Extract the (X, Y) coordinate from the center of the cell holding the provided text.  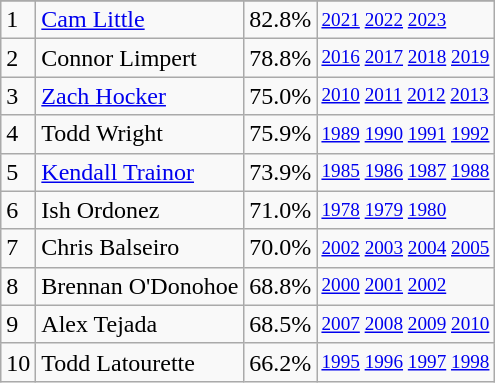
2021 2022 2023 (406, 20)
10 (18, 362)
Alex Tejada (140, 324)
7 (18, 248)
71.0% (280, 210)
2007 2008 2009 2010 (406, 324)
1 (18, 20)
78.8% (280, 58)
73.9% (280, 172)
Brennan O'Donohoe (140, 286)
75.9% (280, 134)
68.8% (280, 286)
1985 1986 1987 1988 (406, 172)
Zach Hocker (140, 96)
2016 2017 2018 2019 (406, 58)
82.8% (280, 20)
2000 2001 2002 (406, 286)
2002 2003 2004 2005 (406, 248)
75.0% (280, 96)
2010 2011 2012 2013 (406, 96)
68.5% (280, 324)
70.0% (280, 248)
5 (18, 172)
1995 1996 1997 1998 (406, 362)
Todd Wright (140, 134)
2 (18, 58)
8 (18, 286)
4 (18, 134)
Kendall Trainor (140, 172)
Cam Little (140, 20)
6 (18, 210)
Connor Limpert (140, 58)
9 (18, 324)
Ish Ordonez (140, 210)
Chris Balseiro (140, 248)
1989 1990 1991 1992 (406, 134)
3 (18, 96)
Todd Latourette (140, 362)
66.2% (280, 362)
1978 1979 1980 (406, 210)
